Extract the (x, y) coordinate from the center of the cell holding the provided text.  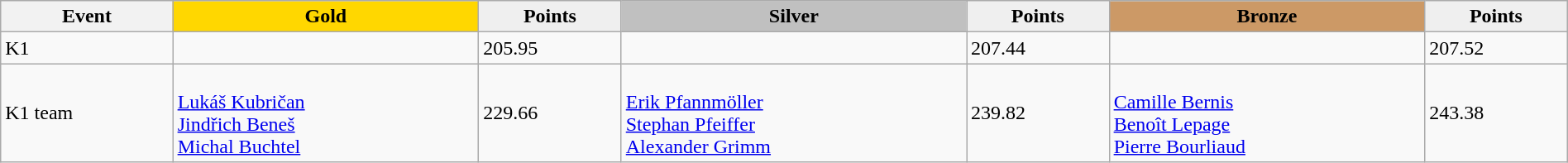
229.66 (551, 113)
Silver (794, 17)
Erik PfannmöllerStephan PfeifferAlexander Grimm (794, 113)
Bronze (1267, 17)
205.95 (551, 48)
239.82 (1039, 113)
Gold (326, 17)
K1 team (87, 113)
207.44 (1039, 48)
207.52 (1497, 48)
243.38 (1497, 113)
Event (87, 17)
Camille BernisBenoît LepagePierre Bourliaud (1267, 113)
K1 (87, 48)
Lukáš KubričanJindřich BenešMichal Buchtel (326, 113)
